Scan for the cell matching the given text and deliver its (x, y) coordinate at center. 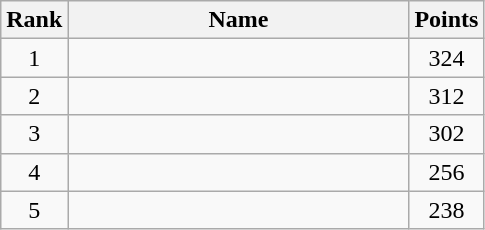
5 (34, 210)
3 (34, 134)
302 (446, 134)
Rank (34, 20)
312 (446, 96)
256 (446, 172)
2 (34, 96)
4 (34, 172)
Name (238, 20)
238 (446, 210)
Points (446, 20)
1 (34, 58)
324 (446, 58)
